Extract the [X, Y] coordinate from the center of the cell holding the provided text.  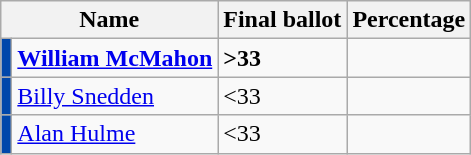
Name [110, 20]
Percentage [409, 20]
Billy Snedden [115, 96]
Alan Hulme [115, 134]
Final ballot [282, 20]
William McMahon [115, 58]
>33 [282, 58]
